Return the (X, Y) coordinate for the center point of the cell that contains the specified text.  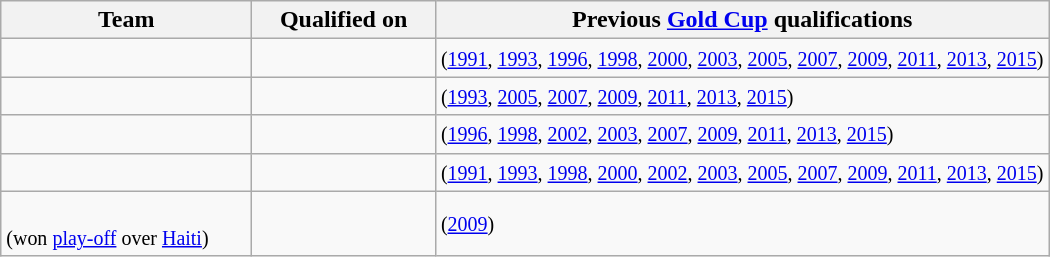
Previous Gold Cup qualifications (742, 20)
Team (126, 20)
(1996, 1998, 2002, 2003, 2007, 2009, 2011, 2013, 2015) (742, 134)
(won play-off over Haiti) (126, 224)
(2009) (742, 224)
Qualified on (344, 20)
(1991, 1993, 1996, 1998, 2000, 2003, 2005, 2007, 2009, 2011, 2013, 2015) (742, 58)
(1991, 1993, 1998, 2000, 2002, 2003, 2005, 2007, 2009, 2011, 2013, 2015) (742, 172)
(1993, 2005, 2007, 2009, 2011, 2013, 2015) (742, 96)
